For the text-containing cell, return its midpoint in [x, y] coordinate format. 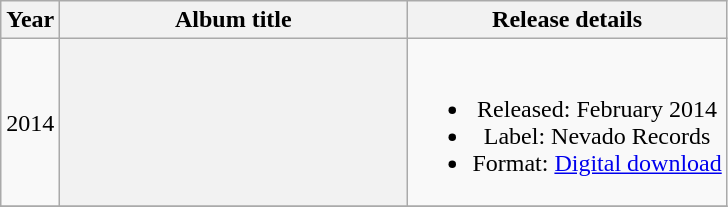
Album title [234, 20]
Year [30, 20]
2014 [30, 122]
Release details [567, 20]
Released: February 2014Label: Nevado RecordsFormat: Digital download [567, 122]
